Search for the cell housing the specified text and yield its [X, Y] center coordinate. 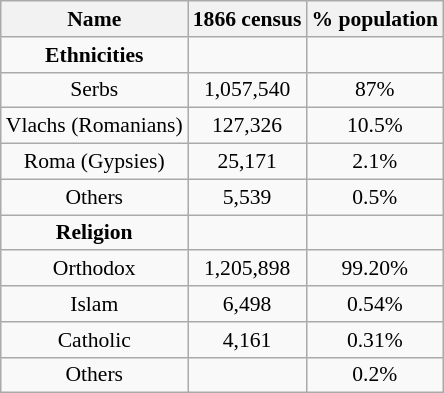
Serbs [94, 90]
Islam [94, 304]
5,539 [248, 197]
Name [94, 19]
4,161 [248, 340]
Roma (Gypsies) [94, 162]
10.5% [374, 126]
1,205,898 [248, 269]
6,498 [248, 304]
127,326 [248, 126]
0.2% [374, 375]
25,171 [248, 162]
87% [374, 90]
Catholic [94, 340]
Vlachs (Romanians) [94, 126]
Orthodox [94, 269]
99.20% [374, 269]
1866 census [248, 19]
0.31% [374, 340]
Ethnicities [94, 55]
0.5% [374, 197]
1,057,540 [248, 90]
% population [374, 19]
2.1% [374, 162]
Religion [94, 233]
0.54% [374, 304]
